Detect which cell encompasses the target text, then output its [x, y] center coordinate. 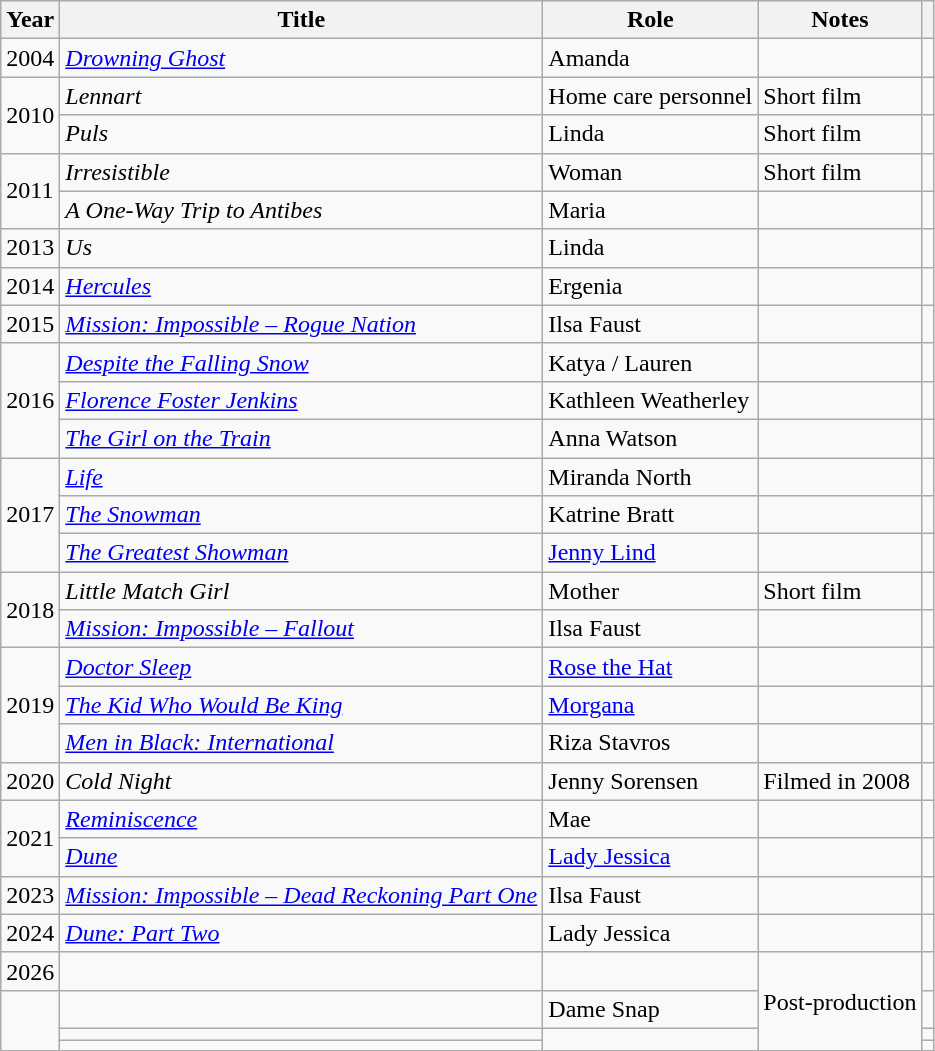
Mae [650, 819]
Mission: Impossible – Rogue Nation [302, 324]
Filmed in 2008 [840, 781]
2016 [30, 400]
2020 [30, 781]
2018 [30, 610]
2013 [30, 248]
Us [302, 248]
The Greatest Showman [302, 553]
Riza Stavros [650, 743]
Men in Black: International [302, 743]
Katrine Bratt [650, 515]
Year [30, 20]
Mission: Impossible – Dead Reckoning Part One [302, 895]
Title [302, 20]
Home care personnel [650, 96]
Anna Watson [650, 438]
Irresistible [302, 172]
2010 [30, 115]
Morgana [650, 705]
2014 [30, 286]
The Snowman [302, 515]
Dame Snap [650, 1009]
2023 [30, 895]
Cold Night [302, 781]
A One-Way Trip to Antibes [302, 210]
2021 [30, 838]
Jenny Sorensen [650, 781]
Despite the Falling Snow [302, 362]
2019 [30, 705]
2004 [30, 58]
Reminiscence [302, 819]
Kathleen Weatherley [650, 400]
The Kid Who Would Be King [302, 705]
Role [650, 20]
2026 [30, 971]
Little Match Girl [302, 591]
Doctor Sleep [302, 667]
Florence Foster Jenkins [302, 400]
Dune: Part Two [302, 933]
Amanda [650, 58]
Woman [650, 172]
Lennart [302, 96]
Mother [650, 591]
Dune [302, 857]
Jenny Lind [650, 553]
Life [302, 477]
2024 [30, 933]
The Girl on the Train [302, 438]
Mission: Impossible – Fallout [302, 629]
Puls [302, 134]
2015 [30, 324]
2017 [30, 515]
Miranda North [650, 477]
2011 [30, 191]
Post-production [840, 1001]
Katya / Lauren [650, 362]
Ergenia [650, 286]
Rose the Hat [650, 667]
Drowning Ghost [302, 58]
Maria [650, 210]
Notes [840, 20]
Hercules [302, 286]
